Scan for the cell matching the given text and deliver its [X, Y] coordinate at center. 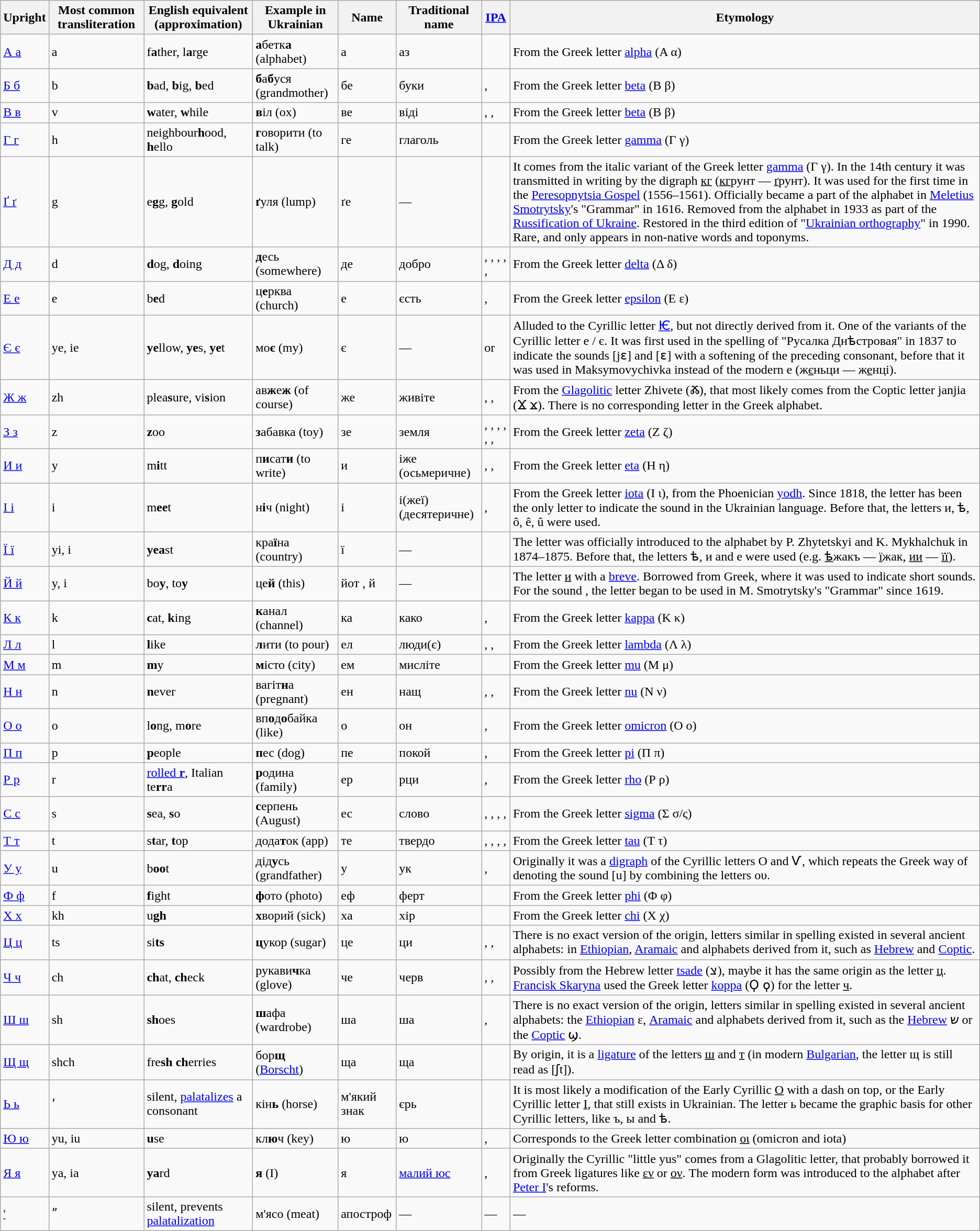
ʹ [96, 1104]
pleasure, vision [198, 398]
g [96, 202]
ya, ia [96, 1172]
ве [367, 113]
еф [367, 896]
і [367, 507]
аз [439, 51]
слово [439, 813]
лити (to pour) [295, 645]
Etymology [744, 18]
p [96, 753]
From the Greek letter alpha (Α α) [744, 51]
my [198, 665]
fresh cherries [198, 1062]
цукор (sugar) [295, 942]
буки [439, 86]
Ж ж [25, 398]
From the Greek letter epsilon (Ε ε) [744, 298]
, , , , , [496, 264]
країна (country) [295, 550]
цей (this) [295, 584]
like [198, 645]
віді [439, 113]
м'ясо (meat) [295, 1213]
он [439, 725]
фото (photo) [295, 896]
вподобайка (like) [295, 725]
черв [439, 977]
m [96, 665]
е [367, 298]
ґе [367, 202]
From the Greek letter mu (Μ μ) [744, 665]
yeast [198, 550]
e [96, 298]
те [367, 841]
говорити (to talk) [295, 139]
і(жеї) (десятеричне) [439, 507]
П п [25, 753]
boy, toy [198, 584]
b [96, 86]
sea, so [198, 813]
І і [25, 507]
ци [439, 942]
Б б [25, 86]
meet [198, 507]
ка [367, 618]
' [25, 1213]
добро [439, 264]
ключ (key) [295, 1138]
From the Greek letter zeta (Ζ ζ) [744, 431]
Originally it was a digraph of the Cyrillic letters О and Ѵ, which repeats the Greek way of denoting the sound [u] by combining the letters ου. [744, 868]
О о [25, 725]
вагітна (pregnant) [295, 692]
father, large [198, 51]
zoo [198, 431]
це [367, 942]
bed [198, 298]
додаток (app) [295, 841]
Я я [25, 1172]
Д д [25, 264]
нащ [439, 692]
yi, i [96, 550]
From the Greek letter rho (Ρ ρ) [744, 780]
ук [439, 868]
yellow, yes, yet [198, 348]
и [367, 466]
де [367, 264]
апостроф [367, 1213]
From the Greek letter delta (Δ δ) [744, 264]
кінь (horse) [295, 1104]
А а [25, 51]
sh [96, 1020]
Х х [25, 915]
С с [25, 813]
єрь [439, 1104]
ес [367, 813]
я (I) [295, 1172]
Е е [25, 298]
ґуля (lump) [295, 202]
From the Greek letter lambda (Λ λ) [744, 645]
бе [367, 86]
Ю ю [25, 1138]
bad, big, bed [198, 86]
М м [25, 665]
long, more [198, 725]
мисліте [439, 665]
By origin, it is a ligature of the letters ш and т (in modern Bulgarian, the letter щ is still read as [ʃt]). [744, 1062]
ер [367, 780]
десь (somewhere) [295, 264]
From the Greek letter gamma (Γ γ) [744, 139]
м'який знак [367, 1104]
s [96, 813]
Example in Ukrainian [295, 18]
місто (city) [295, 665]
use [198, 1138]
Ґ ґ [25, 202]
cat, king [198, 618]
люди(є) [439, 645]
y [96, 466]
писати (to write) [295, 466]
y, i [96, 584]
fight [198, 896]
у [367, 868]
Ч ч [25, 977]
бабуся (grandmother) [295, 86]
же [367, 398]
ел [367, 645]
ем [367, 665]
h [96, 139]
Ь ь [25, 1104]
ге [367, 139]
Т т [25, 841]
shoes [198, 1020]
глаголь [439, 139]
абетка (alphabet) [295, 51]
boot [198, 868]
како [439, 618]
a [96, 51]
В в [25, 113]
v [96, 113]
а [367, 51]
dog, doing [198, 264]
родина (family) [295, 780]
Ш ш [25, 1020]
Щ щ [25, 1062]
борщ (Borscht) [295, 1062]
У у [25, 868]
ye, ie [96, 348]
yu, iu [96, 1138]
silent, prevents palatalization [198, 1213]
people [198, 753]
земля [439, 431]
зе [367, 431]
ї [367, 550]
З з [25, 431]
церква (church) [295, 298]
yard [198, 1172]
From the Greek letter sigma (Σ σ/ς) [744, 813]
Corresponds to the Greek letter combination οι (omicron and iota) [744, 1138]
t [96, 841]
Л л [25, 645]
ніч (night) [295, 507]
Є є [25, 348]
о [367, 725]
From the Greek letter kappa (Κ κ) [744, 618]
Name [367, 18]
Р р [25, 780]
neighbourhood, hello [198, 139]
віл (ox) [295, 113]
l [96, 645]
English equivalent (approximation) [198, 18]
IPA [496, 18]
From the Greek letter tau (Τ τ) [744, 841]
пес (dog) [295, 753]
sits [198, 942]
f [96, 896]
іже (осьмеричне) [439, 466]
chat, check [198, 977]
From the Greek letter nu (Ν ν) [744, 692]
silent, palatalizes a consonant [198, 1104]
рци [439, 780]
малий юс [439, 1172]
Ф ф [25, 896]
star, top [198, 841]
моє (my) [295, 348]
серпень (August) [295, 813]
z [96, 431]
rolled r, Italian terra [198, 780]
From the Greek letter chi (Χ χ) [744, 915]
r [96, 780]
Upright [25, 18]
ch [96, 977]
Ц ц [25, 942]
ʺ [96, 1213]
i [96, 507]
From the Greek letter phi (Φ φ) [744, 896]
never [198, 692]
шафа (wardrobe) [295, 1020]
ugh [198, 915]
n [96, 692]
o [96, 725]
k [96, 618]
or [496, 348]
хворий (sick) [295, 915]
ха [367, 915]
From the Greek letter pi (Π π) [744, 753]
mitt [198, 466]
є [367, 348]
єсть [439, 298]
egg, gold [198, 202]
Most common transliteration [96, 18]
забавка (toy) [295, 431]
From the Greek letter eta (Η η) [744, 466]
рукавичка (glove) [295, 977]
Traditional name [439, 18]
че [367, 977]
, , , , , , [496, 431]
shch [96, 1062]
дідусь (grandfather) [295, 868]
Н н [25, 692]
ферт [439, 896]
йот , й [367, 584]
И и [25, 466]
zh [96, 398]
покой [439, 753]
канал (channel) [295, 618]
d [96, 264]
kh [96, 915]
я [367, 1172]
Ї ї [25, 550]
u [96, 868]
пе [367, 753]
хір [439, 915]
К к [25, 618]
water, while [198, 113]
живіте [439, 398]
ts [96, 942]
твердо [439, 841]
Г г [25, 139]
ен [367, 692]
From the Greek letter omicron (Ο ο) [744, 725]
Й й [25, 584]
авжеж (of course) [295, 398]
